Find where the given text appears and provide that cell's center as (x, y) coordinate. 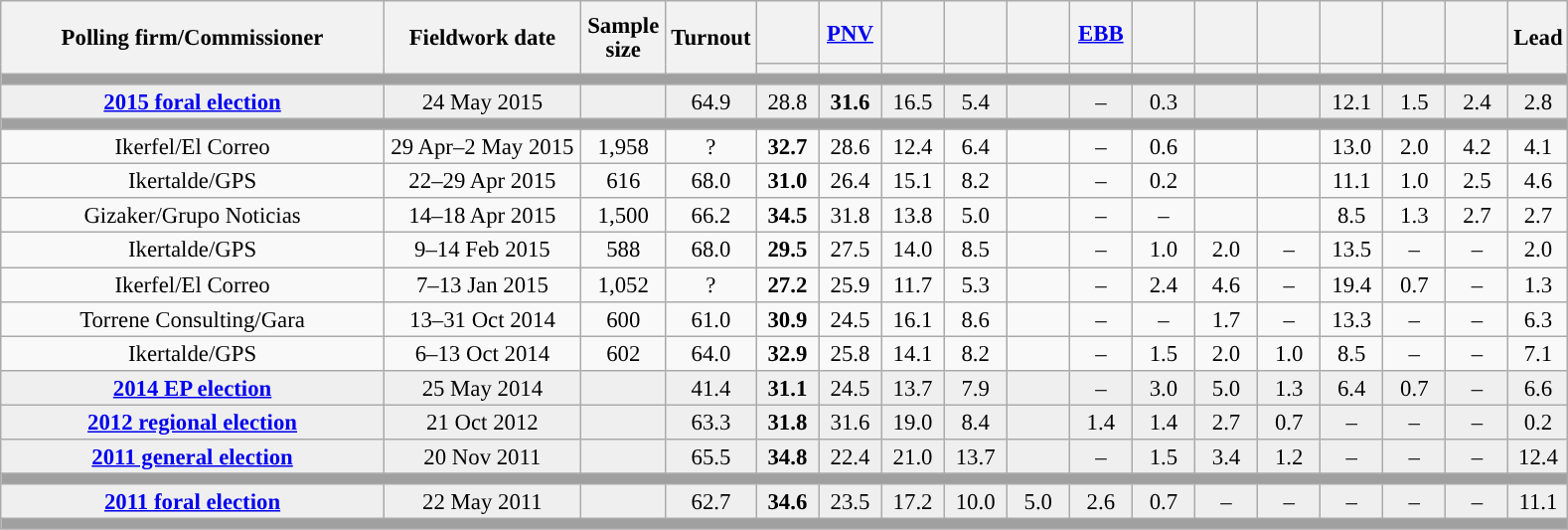
Fieldwork date (482, 38)
25 May 2014 (482, 388)
8.4 (976, 422)
41.4 (711, 388)
61.0 (711, 318)
0.6 (1163, 147)
25.9 (851, 284)
64.0 (711, 354)
2.5 (1477, 181)
62.7 (711, 501)
31.1 (787, 388)
PNV (851, 32)
22.4 (851, 457)
64.9 (711, 101)
12.1 (1351, 101)
1,500 (623, 217)
65.5 (711, 457)
29 Apr–2 May 2015 (482, 147)
602 (623, 354)
6.3 (1538, 318)
29.5 (787, 251)
2014 EP election (193, 388)
7–13 Jan 2015 (482, 284)
7.9 (976, 388)
616 (623, 181)
Torrene Consulting/Gara (193, 318)
21.0 (912, 457)
5.3 (976, 284)
Lead (1538, 38)
2012 regional election (193, 422)
Gizaker/Grupo Noticias (193, 217)
13.8 (912, 217)
2.6 (1101, 501)
17.2 (912, 501)
0.3 (1163, 101)
14–18 Apr 2015 (482, 217)
16.1 (912, 318)
16.5 (912, 101)
25.8 (851, 354)
28.6 (851, 147)
19.0 (912, 422)
5.4 (976, 101)
13.5 (1351, 251)
32.7 (787, 147)
Sample size (623, 38)
26.4 (851, 181)
4.2 (1477, 147)
13–31 Oct 2014 (482, 318)
13.0 (1351, 147)
6–13 Oct 2014 (482, 354)
21 Oct 2012 (482, 422)
1.7 (1226, 318)
27.5 (851, 251)
2011 foral election (193, 501)
2.8 (1538, 101)
28.8 (787, 101)
2011 general election (193, 457)
66.2 (711, 217)
Polling firm/Commissioner (193, 38)
6.6 (1538, 388)
22 May 2011 (482, 501)
9–14 Feb 2015 (482, 251)
20 Nov 2011 (482, 457)
1,052 (623, 284)
15.1 (912, 181)
Turnout (711, 38)
3.0 (1163, 388)
30.9 (787, 318)
3.4 (1226, 457)
600 (623, 318)
14.0 (912, 251)
32.9 (787, 354)
24 May 2015 (482, 101)
31.0 (787, 181)
27.2 (787, 284)
10.0 (976, 501)
34.8 (787, 457)
588 (623, 251)
34.6 (787, 501)
2015 foral election (193, 101)
14.1 (912, 354)
13.3 (1351, 318)
63.3 (711, 422)
19.4 (1351, 284)
8.6 (976, 318)
23.5 (851, 501)
EBB (1101, 32)
1,958 (623, 147)
4.1 (1538, 147)
22–29 Apr 2015 (482, 181)
11.7 (912, 284)
7.1 (1538, 354)
34.5 (787, 217)
1.2 (1290, 457)
